Extract the [x, y] coordinate from the center of the cell holding the provided text.  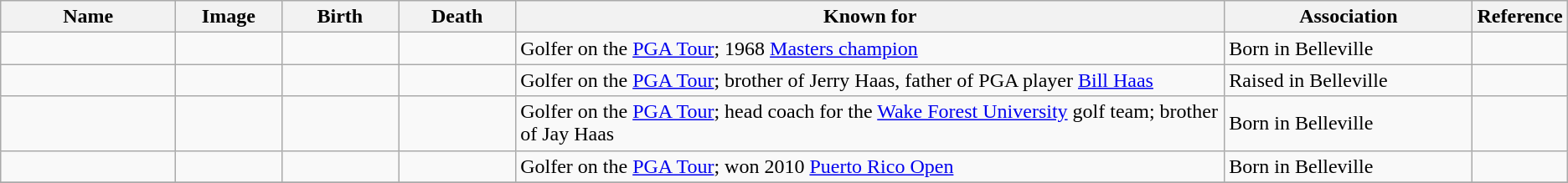
Birth [340, 17]
Name [89, 17]
Association [1349, 17]
Golfer on the PGA Tour; 1968 Masters champion [870, 48]
Golfer on the PGA Tour; won 2010 Puerto Rico Open [870, 166]
Reference [1519, 17]
Known for [870, 17]
Golfer on the PGA Tour; head coach for the Wake Forest University golf team; brother of Jay Haas [870, 124]
Image [229, 17]
Death [457, 17]
Raised in Belleville [1349, 80]
Golfer on the PGA Tour; brother of Jerry Haas, father of PGA player Bill Haas [870, 80]
